Return the (x, y) coordinate for the center point of the cell that contains the specified text.  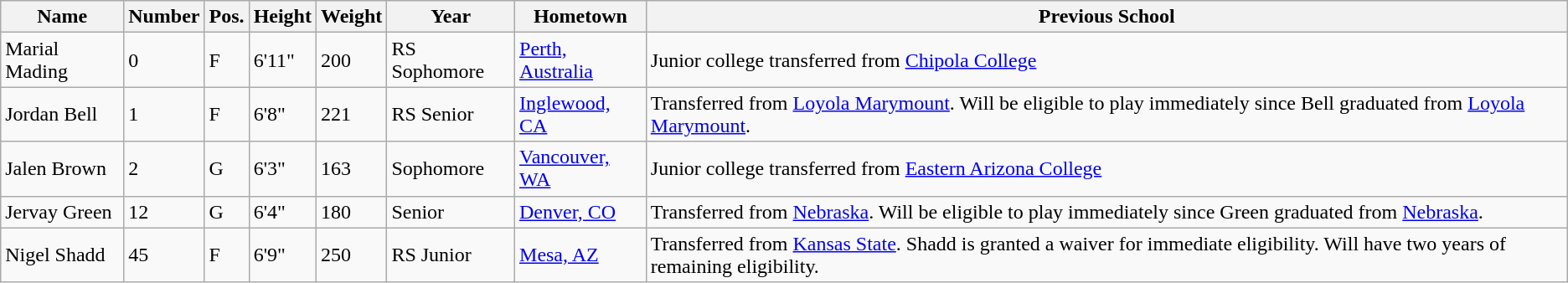
RS Junior (451, 255)
Number (164, 17)
0 (164, 60)
Jervay Green (62, 212)
45 (164, 255)
2 (164, 169)
Marial Mading (62, 60)
250 (351, 255)
6'11" (282, 60)
6'8" (282, 114)
Mesa, AZ (581, 255)
1 (164, 114)
163 (351, 169)
Denver, CO (581, 212)
Junior college transferred from Chipola College (1106, 60)
Jordan Bell (62, 114)
Year (451, 17)
180 (351, 212)
Inglewood, CA (581, 114)
Pos. (226, 17)
221 (351, 114)
6'4" (282, 212)
Senior (451, 212)
Hometown (581, 17)
Weight (351, 17)
RS Senior (451, 114)
Transferred from Loyola Marymount. Will be eligible to play immediately since Bell graduated from Loyola Marymount. (1106, 114)
Vancouver, WA (581, 169)
Height (282, 17)
Jalen Brown (62, 169)
Sophomore (451, 169)
RS Sophomore (451, 60)
6'3" (282, 169)
Transferred from Nebraska. Will be eligible to play immediately since Green graduated from Nebraska. (1106, 212)
Name (62, 17)
Previous School (1106, 17)
6'9" (282, 255)
200 (351, 60)
12 (164, 212)
Nigel Shadd (62, 255)
Perth, Australia (581, 60)
Junior college transferred from Eastern Arizona College (1106, 169)
Transferred from Kansas State. Shadd is granted a waiver for immediate eligibility. Will have two years of remaining eligibility. (1106, 255)
